Detect which cell encompasses the target text, then output its (X, Y) center coordinate. 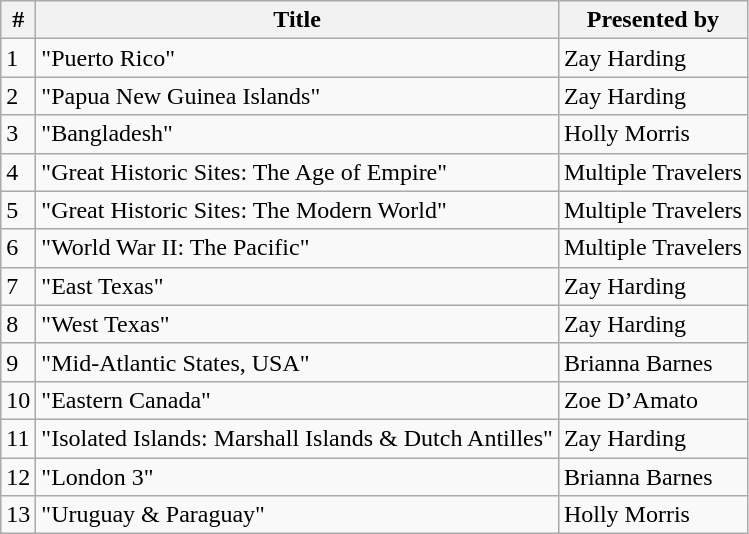
6 (18, 248)
"Puerto Rico" (298, 58)
Presented by (652, 20)
"Papua New Guinea Islands" (298, 96)
# (18, 20)
"Bangladesh" (298, 134)
"Mid-Atlantic States, USA" (298, 362)
"World War II: The Pacific" (298, 248)
11 (18, 438)
10 (18, 400)
2 (18, 96)
8 (18, 324)
13 (18, 515)
12 (18, 477)
Zoe D’Amato (652, 400)
9 (18, 362)
"Great Historic Sites: The Age of Empire" (298, 172)
4 (18, 172)
"Isolated Islands: Marshall Islands & Dutch Antilles" (298, 438)
7 (18, 286)
"London 3" (298, 477)
"West Texas" (298, 324)
"East Texas" (298, 286)
1 (18, 58)
3 (18, 134)
"Great Historic Sites: The Modern World" (298, 210)
5 (18, 210)
"Eastern Canada" (298, 400)
Title (298, 20)
"Uruguay & Paraguay" (298, 515)
